For the text-containing cell, return its midpoint in [x, y] coordinate format. 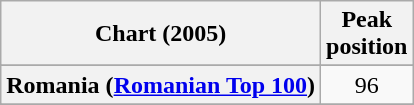
Peakposition [367, 34]
Chart (2005) [161, 34]
Romania (Romanian Top 100) [161, 85]
96 [367, 85]
